Determine the (X, Y) coordinate at the center of the cell enclosing the given text.  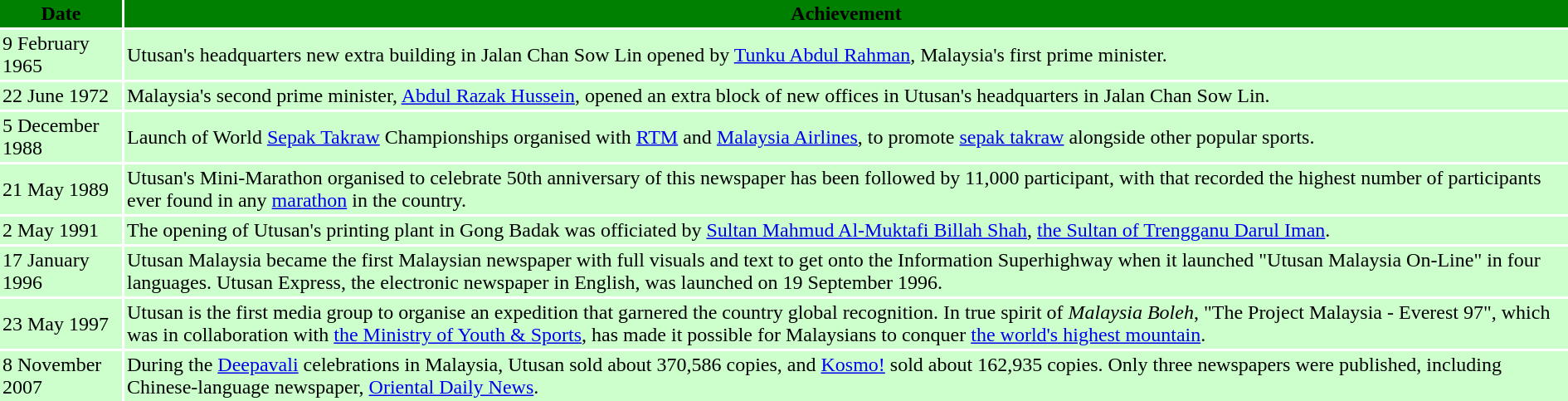
The opening of Utusan's printing plant in Gong Badak was officiated by Sultan Mahmud Al-Muktafi Billah Shah, the Sultan of Trengganu Darul Iman. (846, 231)
Utusan's headquarters new extra building in Jalan Chan Sow Lin opened by Tunku Abdul Rahman, Malaysia's first prime minister. (846, 55)
21 May 1989 (61, 189)
5 December 1988 (61, 137)
8 November 2007 (61, 376)
17 January 1996 (61, 271)
23 May 1997 (61, 324)
Launch of World Sepak Takraw Championships organised with RTM and Malaysia Airlines, to promote sepak takraw alongside other popular sports. (846, 137)
2 May 1991 (61, 231)
Achievement (846, 13)
9 February 1965 (61, 55)
22 June 1972 (61, 96)
Malaysia's second prime minister, Abdul Razak Hussein, opened an extra block of new offices in Utusan's headquarters in Jalan Chan Sow Lin. (846, 96)
Date (61, 13)
